Find where the given text appears and provide that cell's center as [x, y] coordinate. 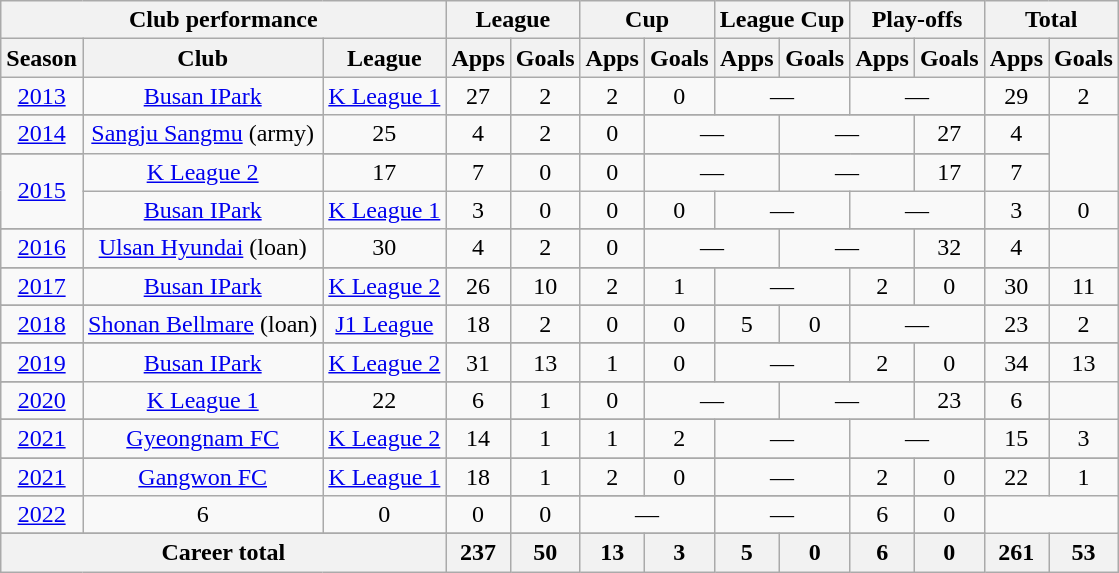
237 [478, 553]
14 [478, 438]
50 [545, 553]
2017 [42, 286]
10 [545, 286]
53 [1084, 553]
Gangwon FC [202, 477]
32 [949, 248]
15 [1016, 438]
2014 [42, 134]
26 [478, 286]
Sangju Sangmu (army) [202, 134]
Gyeongnam FC [202, 438]
League Cup [782, 20]
Career total [224, 553]
Ulsan Hyundai (loan) [202, 248]
Play-offs [917, 20]
29 [1016, 96]
Club [202, 58]
Season [42, 58]
2019 [42, 362]
Total [1051, 20]
2018 [42, 324]
2013 [42, 96]
34 [1016, 362]
261 [1016, 553]
31 [478, 362]
2022 [42, 515]
2020 [42, 400]
11 [1084, 286]
Cup [647, 20]
2015 [42, 191]
2016 [42, 248]
Club performance [224, 20]
25 [384, 134]
J1 League [384, 324]
Shonan Bellmare (loan) [202, 324]
